Determine the [x, y] coordinate at the center of the cell enclosing the given text.  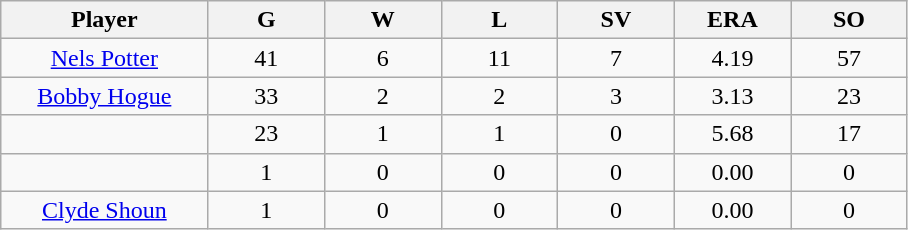
3 [616, 96]
33 [266, 96]
3.13 [732, 96]
Player [104, 20]
11 [500, 58]
G [266, 20]
Nels Potter [104, 58]
Clyde Shoun [104, 210]
41 [266, 58]
Bobby Hogue [104, 96]
6 [384, 58]
ERA [732, 20]
4.19 [732, 58]
7 [616, 58]
L [500, 20]
57 [850, 58]
5.68 [732, 134]
17 [850, 134]
SO [850, 20]
SV [616, 20]
W [384, 20]
